Return [x, y] of the center of cell containing provided text 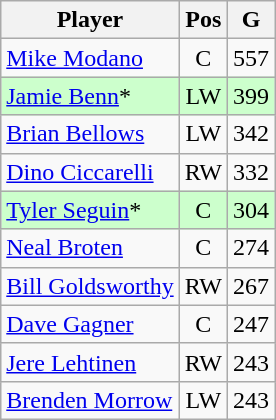
267 [252, 286]
Bill Goldsworthy [90, 286]
G [252, 20]
Dave Gagner [90, 324]
Neal Broten [90, 248]
247 [252, 324]
Tyler Seguin* [90, 210]
332 [252, 172]
274 [252, 248]
304 [252, 210]
Pos [203, 20]
Dino Ciccarelli [90, 172]
399 [252, 96]
Mike Modano [90, 58]
Jere Lehtinen [90, 362]
557 [252, 58]
Brenden Morrow [90, 400]
Brian Bellows [90, 134]
Jamie Benn* [90, 96]
342 [252, 134]
Player [90, 20]
